Identify which cell holds the provided text, then report its [x, y] central coordinate. 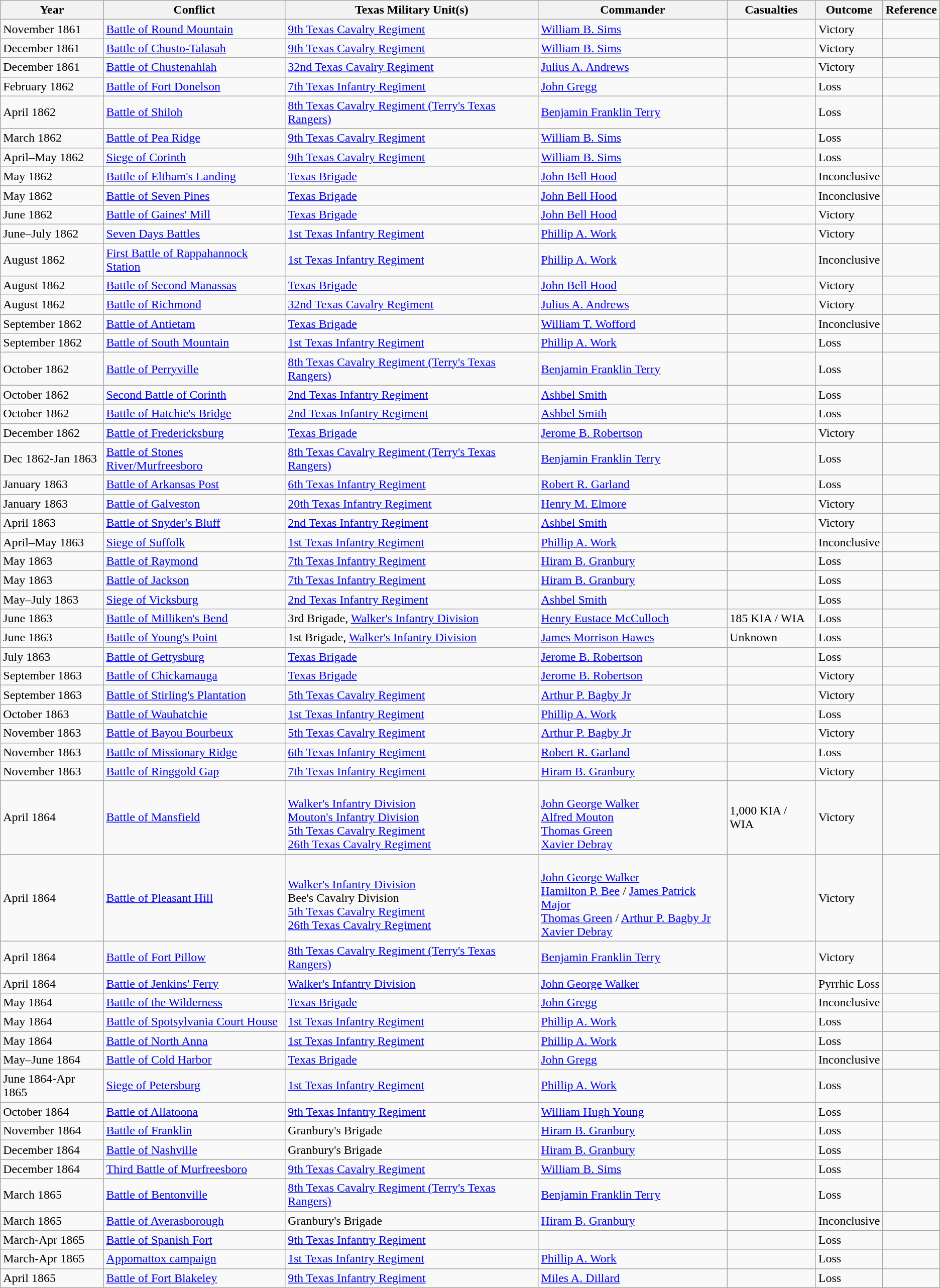
Battle of Hatchie's Bridge [194, 414]
Battle of Bayou Bourbeux [194, 733]
April 1862 [52, 112]
Battle of Richmond [194, 305]
Commander [633, 10]
Battle of Shiloh [194, 112]
Battle of Gaines' Mill [194, 214]
Siege of Corinth [194, 157]
Battle of Fort Donelson [194, 86]
William Hugh Young [633, 1112]
Conflict [194, 10]
Second Battle of Corinth [194, 395]
Battle of Young's Point [194, 638]
John George Walker [633, 983]
Battle of Wauhatchie [194, 714]
Battle of Stones River/Murfreesboro [194, 459]
Battle of Missionary Ridge [194, 752]
Battle of Ringgold Gap [194, 771]
Walker's Infantry Division [412, 983]
April–May 1863 [52, 542]
May–June 1864 [52, 1060]
November 1861 [52, 29]
John George Walker Alfred Mouton Thomas Green Xavier Debray [633, 817]
Seven Days Battles [194, 233]
October 1864 [52, 1112]
Battle of Antietam [194, 324]
1st Brigade, Walker's Infantry Division [412, 638]
Battle of Nashville [194, 1150]
Henry M. Elmore [633, 504]
May–July 1863 [52, 599]
Walker's Infantry Division Mouton's Infantry Division 5th Texas Cavalry Regiment 26th Texas Cavalry Regiment [412, 817]
Battle of Seven Pines [194, 195]
Battle of Perryville [194, 369]
Battle of Arkansas Post [194, 485]
December 1862 [52, 433]
Battle of Fort Pillow [194, 957]
October 1863 [52, 714]
February 1862 [52, 86]
Battle of Chustenahlah [194, 67]
March 1862 [52, 138]
Battle of the Wilderness [194, 1002]
Walker's Infantry Division Bee's Cavalry Division 5th Texas Cavalry Regiment 26th Texas Cavalry Regiment [412, 898]
Battle of North Anna [194, 1041]
November 1864 [52, 1131]
July 1863 [52, 657]
Outcome [849, 10]
April 1863 [52, 523]
Miles A. Dillard [633, 1278]
Siege of Vicksburg [194, 599]
Battle of Eltham's Landing [194, 176]
James Morrison Hawes [633, 638]
Third Battle of Murfreesboro [194, 1169]
Battle of Fredericksburg [194, 433]
Battle of Jackson [194, 580]
Battle of Pea Ridge [194, 138]
Siege of Petersburg [194, 1086]
3rd Brigade, Walker's Infantry Division [412, 619]
June–July 1862 [52, 233]
Battle of Stirling's Plantation [194, 695]
Battle of Pleasant Hill [194, 898]
June 1862 [52, 214]
Battle of Round Mountain [194, 29]
Casualties [771, 10]
Pyrrhic Loss [849, 983]
Unknown [771, 638]
Battle of Franklin [194, 1131]
1,000 KIA / WIA [771, 817]
Battle of Gettysburg [194, 657]
Reference [911, 10]
William T. Wofford [633, 324]
Battle of Spanish Fort [194, 1240]
Battle of Fort Blakeley [194, 1278]
Battle of Galveston [194, 504]
June 1864-Apr 1865 [52, 1086]
Battle of Chusto-Talasah [194, 48]
Battle of South Mountain [194, 343]
Texas Military Unit(s) [412, 10]
Battle of Milliken's Bend [194, 619]
185 KIA / WIA [771, 619]
Siege of Suffolk [194, 542]
Battle of Jenkins' Ferry [194, 983]
Year [52, 10]
Battle of Chickamauga [194, 676]
First Battle of Rappahannock Station [194, 259]
April 1865 [52, 1278]
April–May 1862 [52, 157]
Battle of Cold Harbor [194, 1060]
Henry Eustace McCulloch [633, 619]
Appomattox campaign [194, 1259]
Battle of Allatoona [194, 1112]
20th Texas Infantry Regiment [412, 504]
Battle of Raymond [194, 561]
Battle of Averasborough [194, 1221]
Dec 1862-Jan 1863 [52, 459]
Battle of Second Manassas [194, 286]
Battle of Snyder's Bluff [194, 523]
Battle of Mansfield [194, 817]
Battle of Bentonville [194, 1195]
Battle of Spotsylvania Court House [194, 1021]
John George Walker Hamilton P. Bee / James Patrick Major Thomas Green / Arthur P. Bagby Jr Xavier Debray [633, 898]
